Find where the given text appears and provide that cell's center as (X, Y) coordinate. 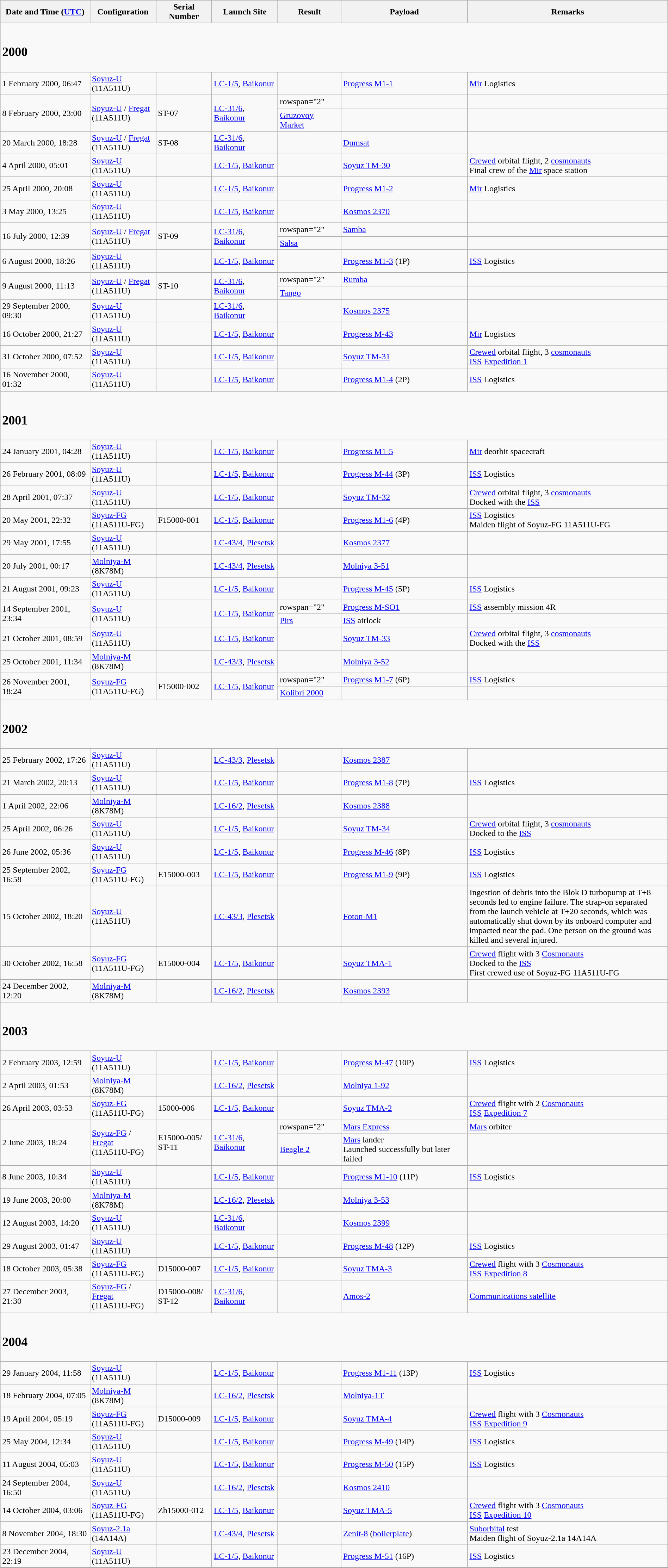
Zenit-8 (boilerplate) (404, 1533)
19 April 2004, 05:19 (45, 1418)
Mars orbiter (568, 1126)
26 April 2003, 03:53 (45, 1108)
Remarks (568, 12)
Soyuz TMA-5 (404, 1511)
Soyuz TM-31 (404, 357)
Samba (404, 230)
Kosmos 2370 (404, 211)
16 July 2000, 12:39 (45, 236)
29 January 2004, 11:58 (45, 1372)
Foton-M1 (404, 917)
Crewed flight with 3 CosmonautsDocked to the ISSFirst crewed use of Soyuz-FG 11A511U-FG (568, 963)
Progress M-49 (14P) (404, 1442)
Soyuz TM-30 (404, 166)
26 February 2001, 08:09 (45, 474)
4 April 2000, 05:01 (45, 166)
29 August 2003, 01:47 (45, 1246)
Soyuz-2.1a(14A14A) (123, 1533)
26 June 2002, 05:36 (45, 852)
16 October 2000, 21:27 (45, 334)
12 August 2003, 14:20 (45, 1223)
Progress M1-5 (404, 451)
Payload (404, 12)
15 October 2002, 18:20 (45, 917)
28 April 2001, 07:37 (45, 497)
ST-09 (184, 236)
Amos-2 (404, 1296)
Progress M1-10 (11P) (404, 1177)
2004 (334, 1337)
ST-10 (184, 286)
27 December 2003, 21:30 (45, 1296)
Kosmos 2375 (404, 311)
Crewed flight with 3 CosmonautsISS Expedition 8 (568, 1269)
2003 (334, 1027)
2002 (334, 724)
Kolibri 2000 (309, 693)
Soyuz TMA-3 (404, 1269)
31 October 2000, 07:52 (45, 357)
Progress M1-3 (1P) (404, 261)
25 September 2002, 16:58 (45, 874)
Kosmos 2388 (404, 806)
Progress M-SO1 (404, 607)
Progress M1-7 (6P) (404, 680)
1 February 2000, 06:47 (45, 83)
Salsa (309, 243)
Progress M1-6 (4P) (404, 520)
Kosmos 2410 (404, 1487)
21 October 2001, 08:59 (45, 638)
Soyuz TMA-1 (404, 963)
21 March 2002, 20:13 (45, 783)
Progress M-43 (404, 334)
24 December 2002, 12:20 (45, 991)
Progress M-44 (3P) (404, 474)
Progress M-48 (12P) (404, 1246)
Soyuz TMA-2 (404, 1108)
Tango (309, 293)
25 October 2001, 11:34 (45, 662)
Beagle 2 (309, 1149)
3 May 2000, 13:25 (45, 211)
Soyuz TM-33 (404, 638)
Launch Site (245, 12)
25 April 2000, 20:08 (45, 188)
8 November 2004, 18:30 (45, 1533)
1 April 2002, 22:06 (45, 806)
Crewed flight with 3 CosmonautsISS Expedition 9 (568, 1418)
Progress M1-9 (9P) (404, 874)
8 June 2003, 10:34 (45, 1177)
25 February 2002, 17:26 (45, 760)
Kosmos 2393 (404, 991)
E15000-003 (184, 874)
Crewed flight with 3 CosmonautsISS Expedition 10 (568, 1511)
Molniya-1T (404, 1396)
2001 (334, 415)
2 February 2003, 12:59 (45, 1062)
9 August 2000, 11:13 (45, 286)
2000 (334, 48)
20 July 2001, 00:17 (45, 566)
Result (309, 12)
25 May 2004, 12:34 (45, 1442)
Mars landerLaunched successfully but later failed (404, 1149)
20 May 2001, 22:32 (45, 520)
29 September 2000, 09:30 (45, 311)
Kosmos 2399 (404, 1223)
19 June 2003, 20:00 (45, 1200)
Soyuz TMA-4 (404, 1418)
ST-08 (184, 142)
F15000-001 (184, 520)
18 October 2003, 05:38 (45, 1269)
25 April 2002, 06:26 (45, 829)
14 September 2001, 23:34 (45, 614)
29 May 2001, 17:55 (45, 543)
Progress M1-8 (7P) (404, 783)
D15000-008/ST-12 (184, 1296)
16 November 2000, 01:32 (45, 380)
11 August 2004, 05:03 (45, 1465)
Date and Time (UTC) (45, 12)
Progress M-46 (8P) (404, 852)
Progress M1-11 (13P) (404, 1372)
E15000-004 (184, 963)
30 October 2002, 16:58 (45, 963)
Progress M1-4 (2P) (404, 380)
Progress M1-1 (404, 83)
Progress M-47 (10P) (404, 1062)
Crewed flight with 2 CosmonautsISS Expedition 7 (568, 1108)
Serial Number (184, 12)
Molniya 3-51 (404, 566)
Crewed orbital flight, 2 cosmonautsFinal crew of the Mir space station (568, 166)
Progress M-45 (5P) (404, 589)
Progress M-51 (16P) (404, 1556)
Molniya 1-92 (404, 1085)
Suborbital testMaiden flight of Soyuz-2.1a 14A14A (568, 1533)
8 February 2000, 23:00 (45, 113)
Kosmos 2377 (404, 543)
Molniya 3-53 (404, 1200)
Dumsat (404, 142)
2 June 2003, 18:24 (45, 1142)
21 August 2001, 09:23 (45, 589)
D15000-009 (184, 1418)
2 April 2003, 01:53 (45, 1085)
Configuration (123, 12)
Soyuz TM-34 (404, 829)
Communications satellite (568, 1296)
Mir deorbit spacecraft (568, 451)
ISS airlock (404, 620)
ISS LogisticsMaiden flight of Soyuz-FG 11A511U-FG (568, 520)
20 March 2000, 18:28 (45, 142)
24 September 2004, 16:50 (45, 1487)
Progress M1-2 (404, 188)
Molniya 3-52 (404, 662)
Pirs (309, 620)
E15000-005/ST-11 (184, 1142)
Crewed orbital flight, 3 cosmonautsDocked to the ISS (568, 829)
Mars Express (404, 1126)
18 February 2004, 07:05 (45, 1396)
Soyuz TM-32 (404, 497)
26 November 2001, 18:24 (45, 686)
Kosmos 2387 (404, 760)
Rumba (404, 279)
14 October 2004, 03:06 (45, 1511)
Gruzovoy Market (309, 120)
23 December 2004, 22:19 (45, 1556)
F15000-002 (184, 686)
Zh15000-012 (184, 1511)
ST-07 (184, 113)
24 January 2001, 04:28 (45, 451)
D15000-007 (184, 1269)
6 August 2000, 18:26 (45, 261)
Progress M-50 (15P) (404, 1465)
15000-006 (184, 1108)
ISS assembly mission 4R (568, 607)
Crewed orbital flight, 3 cosmonautsISS Expedition 1 (568, 357)
